Identify which cell holds the provided text, then report its [X, Y] central coordinate. 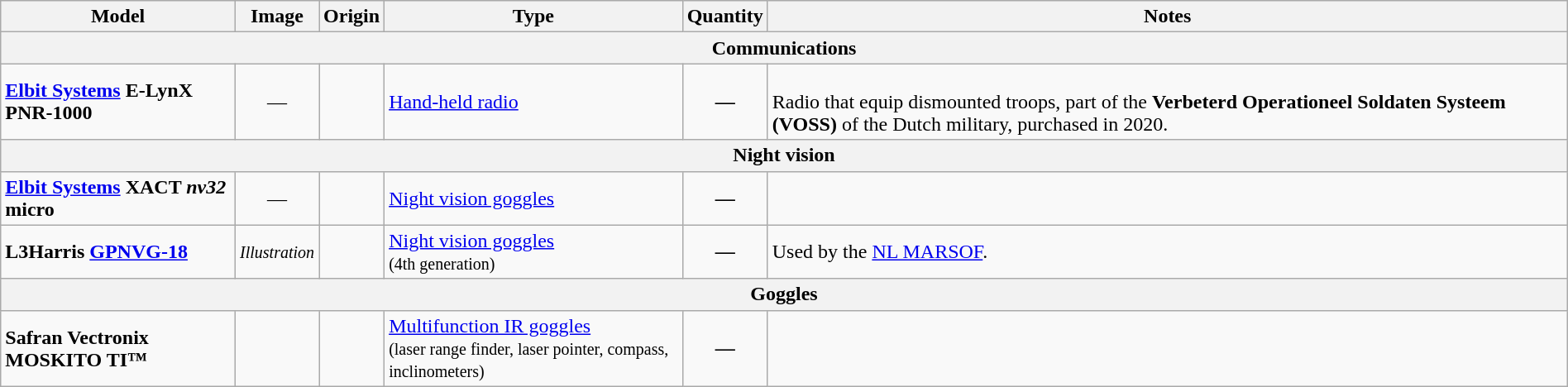
Quantity [724, 17]
Used by the NL MARSOF. [1168, 251]
Hand-held radio [533, 102]
Radio that equip dismounted troops, part of the Verbeterd Operationeel Soldaten Systeem (VOSS) of the Dutch military, purchased in 2020. [1168, 102]
Type [533, 17]
Notes [1168, 17]
Illustration [278, 251]
Elbit Systems E-LynX PNR-1000 [118, 102]
Night vision goggles(4th generation) [533, 251]
Origin [352, 17]
Multifunction IR goggles(laser range finder, laser pointer, compass, inclinometers) [533, 348]
Night vision [784, 155]
Model [118, 17]
Goggles [784, 294]
Elbit Systems XACT nv32 micro [118, 198]
Night vision goggles [533, 198]
Image [278, 17]
L3Harris GPNVG-18 [118, 251]
Safran Vectronix MOSKITO TI™ [118, 348]
Communications [784, 48]
